Locate the cell with the specified text and output its [x, y] center coordinate. 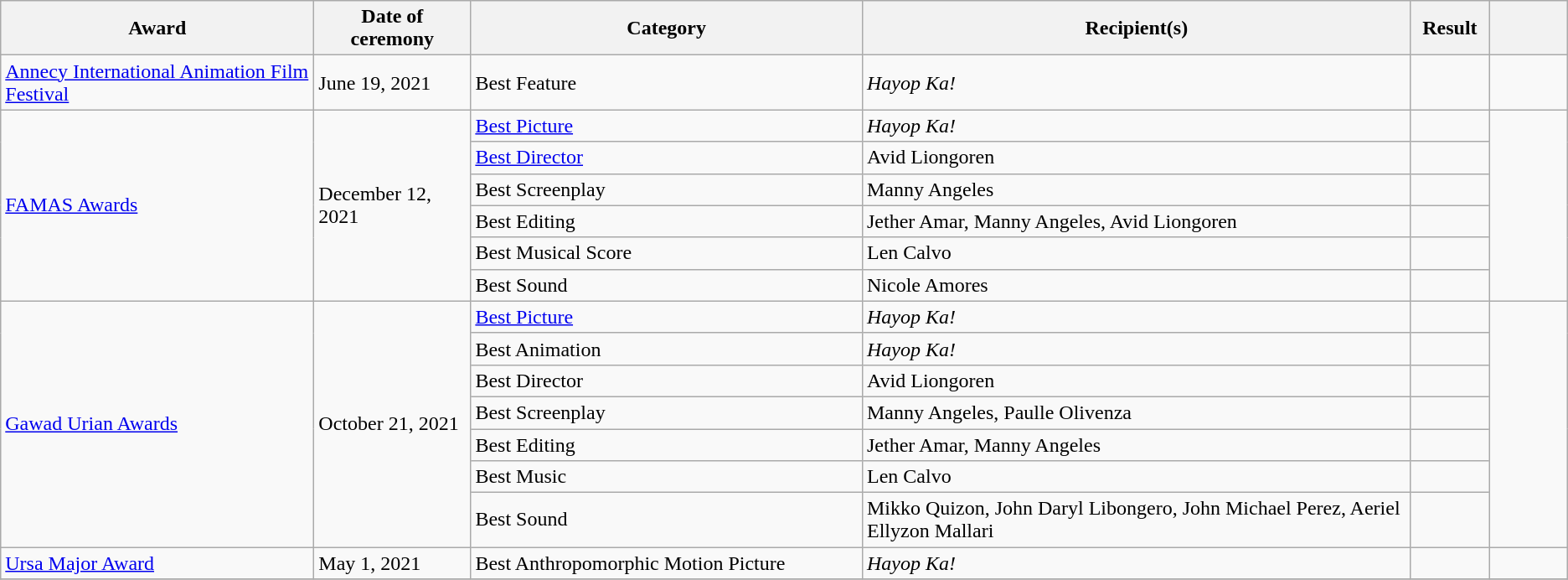
May 1, 2021 [392, 563]
Best Animation [667, 349]
Date of ceremony [392, 28]
Best Anthropomorphic Motion Picture [667, 563]
Gawad Urian Awards [157, 424]
Mikko Quizon, John Daryl Libongero, John Michael Perez, Aeriel Ellyzon Mallari [1136, 520]
Annecy International Animation Film Festival [157, 82]
October 21, 2021 [392, 424]
Manny Angeles, Paulle Olivenza [1136, 412]
Recipient(s) [1136, 28]
Best Musical Score [667, 253]
December 12, 2021 [392, 205]
Ursa Major Award [157, 563]
Best Feature [667, 82]
Nicole Amores [1136, 285]
Award [157, 28]
Manny Angeles [1136, 189]
June 19, 2021 [392, 82]
FAMAS Awards [157, 205]
Result [1450, 28]
Jether Amar, Manny Angeles [1136, 445]
Jether Amar, Manny Angeles, Avid Liongoren [1136, 221]
Category [667, 28]
Best Music [667, 477]
